Output the (x, y) coordinate of the center of the cell containing the given text.  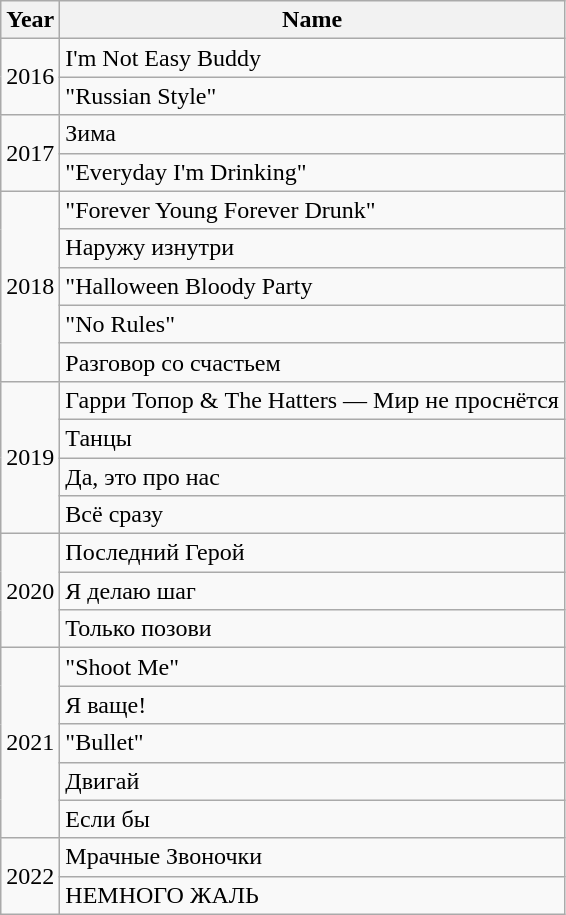
Зима (312, 134)
Всё сразу (312, 515)
"No Rules" (312, 324)
2020 (30, 591)
2016 (30, 77)
2017 (30, 153)
Разговор со счастьем (312, 362)
Мрачные Звоночки (312, 857)
"Russian Style" (312, 96)
2021 (30, 743)
"Shoot Me" (312, 667)
2019 (30, 457)
2018 (30, 286)
Если бы (312, 819)
"Forever Young Forever Drunk" (312, 210)
Наружу изнутри (312, 248)
"Halloween Bloody Party (312, 286)
I'm Not Easy Buddy (312, 58)
"Bullet" (312, 743)
Да, это про нас (312, 477)
Только позови (312, 629)
Я ваще! (312, 705)
Гарри Топор & The Hatters — Мир не проснётся (312, 400)
"Everyday I'm Drinking" (312, 172)
Name (312, 20)
Последний Герой (312, 553)
Year (30, 20)
Танцы (312, 438)
Двигай (312, 781)
2022 (30, 876)
Я делаю шаг (312, 591)
НЕМНОГО ЖАЛЬ (312, 895)
